For the text-containing cell, return its midpoint in [X, Y] coordinate format. 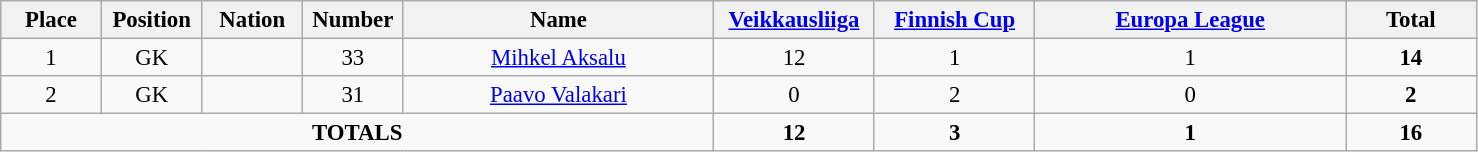
Position [152, 20]
14 [1412, 58]
33 [354, 58]
Europa League [1190, 20]
31 [354, 95]
Finnish Cup [954, 20]
TOTALS [358, 133]
Veikkausliiga [794, 20]
Total [1412, 20]
Nation [252, 20]
Paavo Valakari [558, 95]
16 [1412, 133]
Name [558, 20]
3 [954, 133]
Mihkel Aksalu [558, 58]
Number [354, 20]
Place [52, 20]
